Return the [x, y] coordinate for the center point of the cell that contains the specified text.  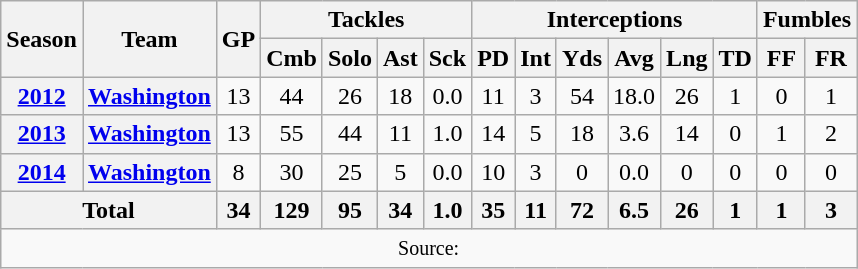
2 [830, 134]
54 [582, 96]
Lng [687, 58]
Tackles [366, 20]
3.6 [634, 134]
Fumbles [806, 20]
25 [350, 172]
Avg [634, 58]
Season [42, 39]
GP [238, 39]
PD [494, 58]
Yds [582, 58]
Team [149, 39]
Total [109, 210]
18.0 [634, 96]
Cmb [292, 58]
FF [781, 58]
129 [292, 210]
Sck [447, 58]
2014 [42, 172]
Source: [429, 248]
Interceptions [615, 20]
35 [494, 210]
30 [292, 172]
Solo [350, 58]
FR [830, 58]
10 [494, 172]
95 [350, 210]
6.5 [634, 210]
2013 [42, 134]
55 [292, 134]
TD [735, 58]
Int [536, 58]
Ast [400, 58]
2012 [42, 96]
72 [582, 210]
8 [238, 172]
